Determine the (X, Y) coordinate at the center of the cell enclosing the given text.  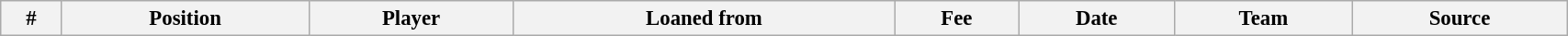
Date (1097, 18)
Player (412, 18)
Loaned from (704, 18)
Position (186, 18)
Source (1459, 18)
Team (1263, 18)
# (31, 18)
Fee (957, 18)
